Return (x, y) of the center of cell containing provided text 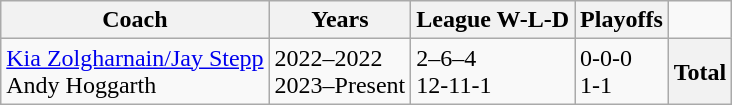
Years (340, 20)
0-0-01-1 (622, 72)
Total (700, 72)
2022–20222023–Present (340, 72)
Coach (135, 20)
Playoffs (622, 20)
League W-L-D (493, 20)
2–6–412-11-1 (493, 72)
Kia Zolgharnain/Jay SteppAndy Hoggarth (135, 72)
